Find where the given text appears and provide that cell's center as (X, Y) coordinate. 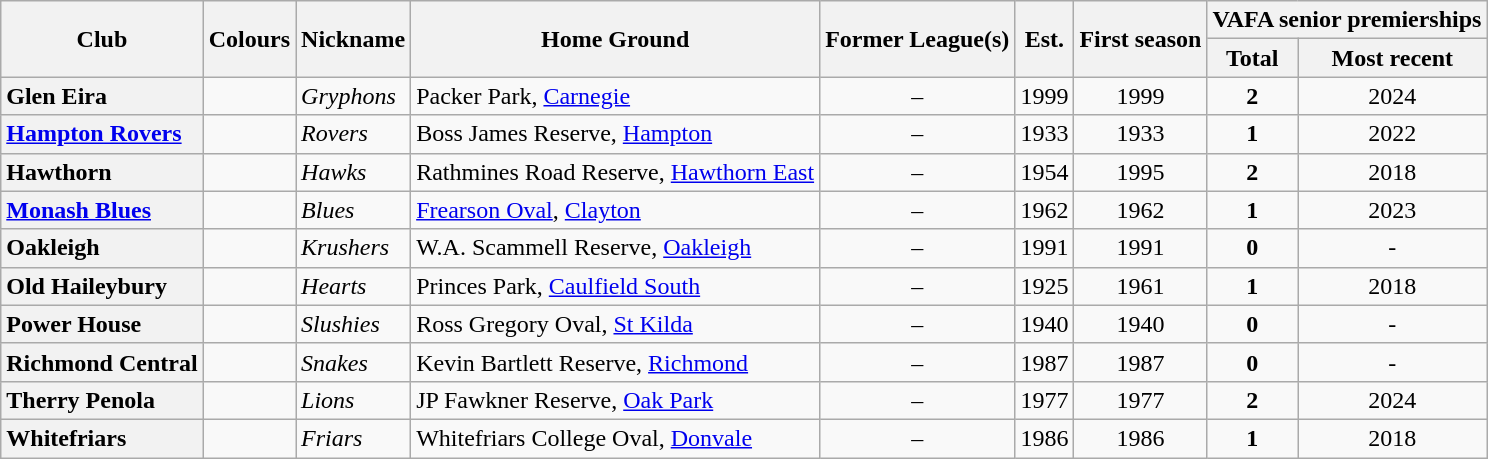
Old Haileybury (102, 286)
Therry Penola (102, 400)
Hearts (354, 286)
Hawthorn (102, 172)
Hawks (354, 172)
Hampton Rovers (102, 134)
Blues (354, 210)
Gryphons (354, 96)
Former League(s) (918, 39)
Packer Park, Carnegie (616, 96)
1995 (1140, 172)
JP Fawkner Reserve, Oak Park (616, 400)
Colours (249, 39)
Rovers (354, 134)
Club (102, 39)
Most recent (1392, 58)
Kevin Bartlett Reserve, Richmond (616, 362)
2023 (1392, 210)
1961 (1140, 286)
Slushies (354, 324)
Whitefriars (102, 438)
Home Ground (616, 39)
Nickname (354, 39)
Princes Park, Caulfield South (616, 286)
Krushers (354, 248)
Total (1252, 58)
Ross Gregory Oval, St Kilda (616, 324)
VAFA senior premierships (1347, 20)
Snakes (354, 362)
Lions (354, 400)
Whitefriars College Oval, Donvale (616, 438)
Glen Eira (102, 96)
W.A. Scammell Reserve, Oakleigh (616, 248)
Oakleigh (102, 248)
2022 (1392, 134)
Power House (102, 324)
Boss James Reserve, Hampton (616, 134)
1925 (1044, 286)
1954 (1044, 172)
Monash Blues (102, 210)
Richmond Central (102, 362)
Est. (1044, 39)
First season (1140, 39)
Friars (354, 438)
Rathmines Road Reserve, Hawthorn East (616, 172)
Frearson Oval, Clayton (616, 210)
